Find where the given text appears and provide that cell's center as (x, y) coordinate. 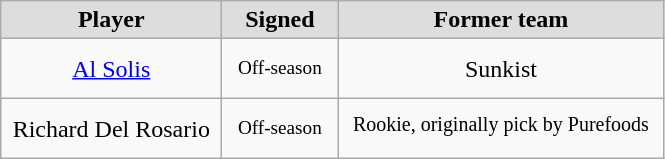
Former team (501, 20)
Rookie, originally pick by Purefoods (501, 129)
Sunkist (501, 69)
Signed (280, 20)
Player (112, 20)
Al Solis (112, 69)
Richard Del Rosario (112, 129)
